Find where the given text appears and provide that cell's center as (X, Y) coordinate. 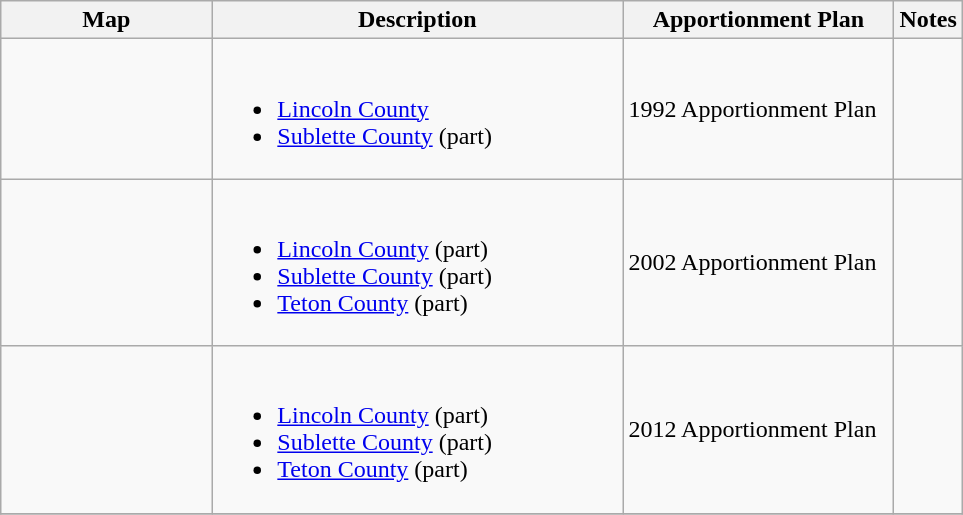
2002 Apportionment Plan (758, 262)
2012 Apportionment Plan (758, 430)
1992 Apportionment Plan (758, 109)
Map (106, 20)
Lincoln CountySublette County (part) (418, 109)
Apportionment Plan (758, 20)
Notes (928, 20)
Description (418, 20)
